From the cell containing the given text, extract its center point as (x, y) coordinate. 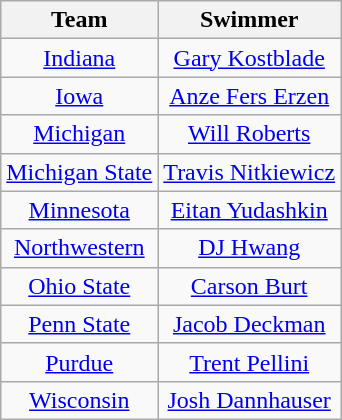
Team (80, 20)
Josh Dannhauser (250, 400)
Gary Kostblade (250, 58)
Purdue (80, 362)
Will Roberts (250, 134)
Northwestern (80, 248)
Iowa (80, 96)
DJ Hwang (250, 248)
Travis Nitkiewicz (250, 172)
Michigan (80, 134)
Wisconsin (80, 400)
Ohio State (80, 286)
Penn State (80, 324)
Anze Fers Erzen (250, 96)
Eitan Yudashkin (250, 210)
Trent Pellini (250, 362)
Indiana (80, 58)
Jacob Deckman (250, 324)
Michigan State (80, 172)
Carson Burt (250, 286)
Swimmer (250, 20)
Minnesota (80, 210)
